Search for the cell housing the specified text and yield its [X, Y] center coordinate. 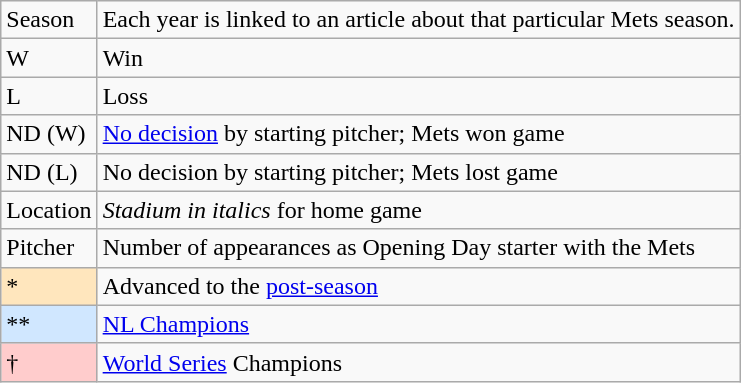
Loss [418, 96]
Advanced to the post-season [418, 286]
Season [49, 20]
NL Champions [418, 324]
ND (L) [49, 172]
No decision by starting pitcher; Mets lost game [418, 172]
* [49, 286]
No decision by starting pitcher; Mets won game [418, 134]
ND (W) [49, 134]
Win [418, 58]
Pitcher [49, 248]
W [49, 58]
L [49, 96]
** [49, 324]
Location [49, 210]
Number of appearances as Opening Day starter with the Mets [418, 248]
World Series Champions [418, 362]
Each year is linked to an article about that particular Mets season. [418, 20]
Stadium in italics for home game [418, 210]
† [49, 362]
